Capture the cell that displays the provided text and extract its (X, Y) central coordinate. 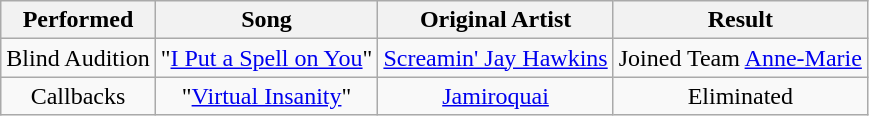
Jamiroquai (496, 96)
"I Put a Spell on You" (266, 58)
Joined Team Anne-Marie (740, 58)
Original Artist (496, 20)
Performed (78, 20)
Song (266, 20)
Eliminated (740, 96)
Result (740, 20)
Screamin' Jay Hawkins (496, 58)
"Virtual Insanity" (266, 96)
Blind Audition (78, 58)
Callbacks (78, 96)
